From the cell containing the given text, extract its center point as [X, Y] coordinate. 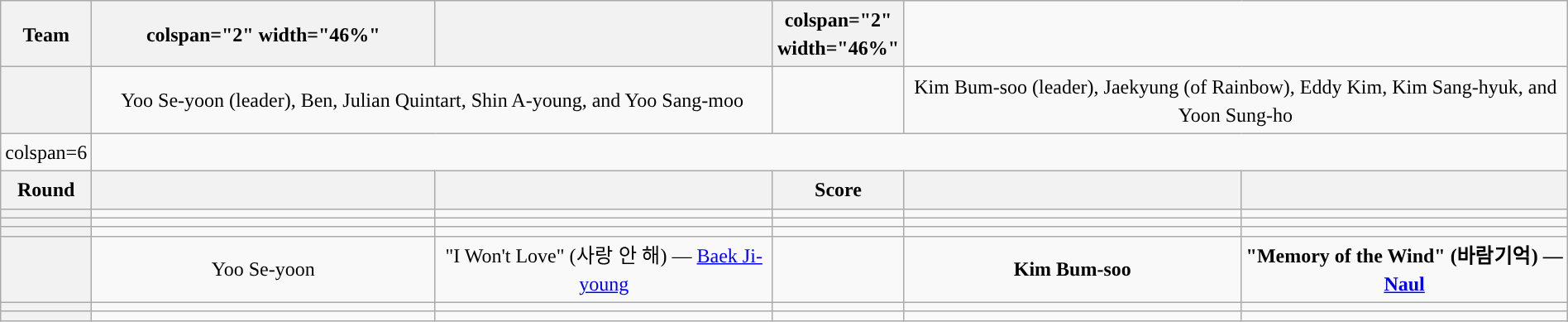
Kim Bum-soo (leader), Jaekyung (of Rainbow), Eddy Kim, Kim Sang-hyuk, and Yoon Sung-ho [1236, 100]
Round [46, 190]
Yoo Se-yoon [263, 269]
"Memory of the Wind" (바람기억) — Naul [1404, 269]
Score [838, 190]
Yoo Se-yoon (leader), Ben, Julian Quintart, Shin A-young, and Yoo Sang-moo [433, 100]
Kim Bum-soo [1073, 269]
"I Won't Love" (사랑 안 해) — Baek Ji-young [604, 269]
Team [46, 34]
colspan=6 [46, 152]
